Provide the (x, y) coordinate of the cell's center where the given text is located.  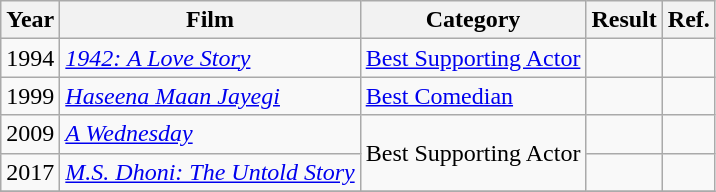
1999 (30, 96)
A Wednesday (210, 134)
1994 (30, 58)
1942: A Love Story (210, 58)
2017 (30, 172)
Haseena Maan Jayegi (210, 96)
M.S. Dhoni: The Untold Story (210, 172)
Best Comedian (473, 96)
Ref. (688, 20)
2009 (30, 134)
Result (624, 20)
Year (30, 20)
Film (210, 20)
Category (473, 20)
